Identify which cell holds the provided text, then report its (X, Y) central coordinate. 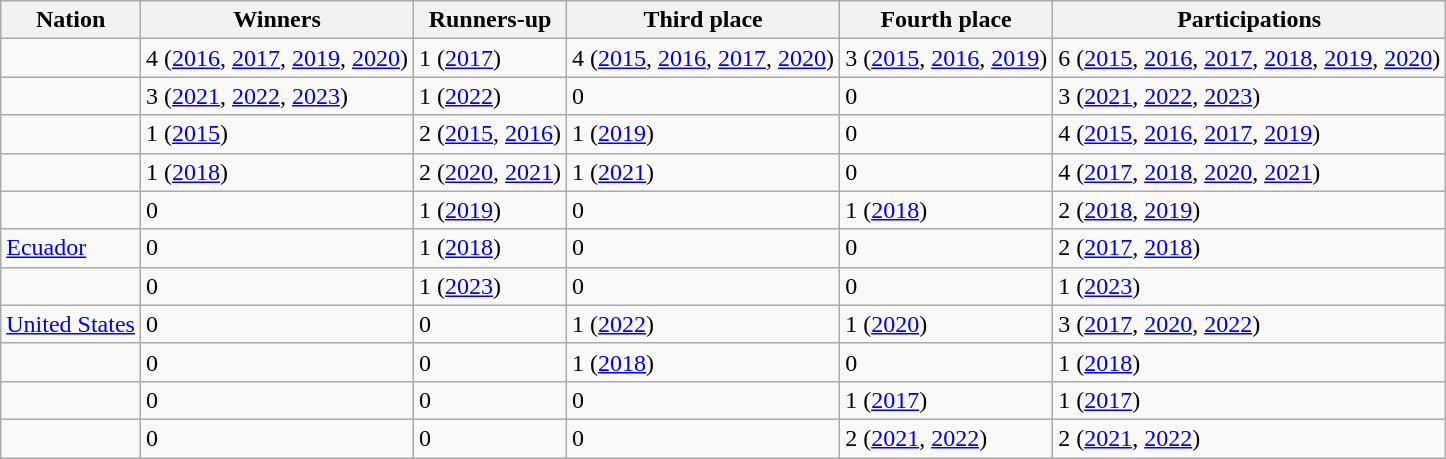
2 (2017, 2018) (1250, 248)
1 (2021) (704, 172)
2 (2015, 2016) (490, 134)
Runners-up (490, 20)
3 (2015, 2016, 2019) (946, 58)
Ecuador (71, 248)
4 (2015, 2016, 2017, 2019) (1250, 134)
3 (2017, 2020, 2022) (1250, 324)
4 (2016, 2017, 2019, 2020) (276, 58)
6 (2015, 2016, 2017, 2018, 2019, 2020) (1250, 58)
4 (2015, 2016, 2017, 2020) (704, 58)
4 (2017, 2018, 2020, 2021) (1250, 172)
2 (2018, 2019) (1250, 210)
Third place (704, 20)
Nation (71, 20)
Winners (276, 20)
United States (71, 324)
Fourth place (946, 20)
2 (2020, 2021) (490, 172)
Participations (1250, 20)
1 (2020) (946, 324)
1 (2015) (276, 134)
